Determine the [x, y] coordinate at the center of the cell enclosing the given text.  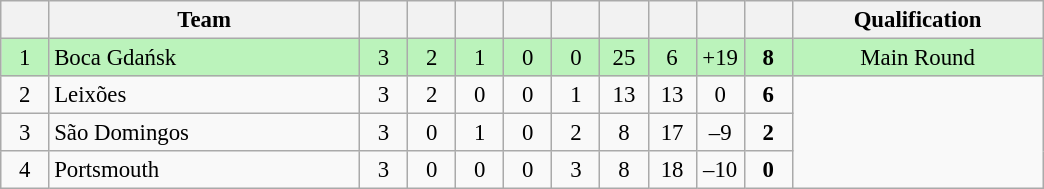
Team [204, 20]
+19 [720, 58]
17 [672, 133]
Main Round [918, 58]
4 [25, 170]
–10 [720, 170]
Leixões [204, 95]
São Domingos [204, 133]
Boca Gdańsk [204, 58]
–9 [720, 133]
Qualification [918, 20]
Portsmouth [204, 170]
25 [624, 58]
18 [672, 170]
